Find where the given text appears and provide that cell's center as [X, Y] coordinate. 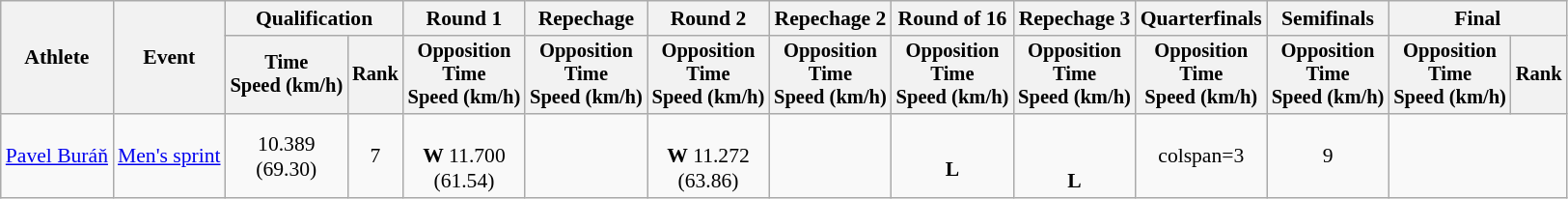
Final [1477, 18]
Men's sprint [170, 156]
10.389(69.30) [288, 156]
Repechage 3 [1075, 18]
Qualification [315, 18]
7 [375, 156]
colspan=3 [1201, 156]
Event [170, 58]
Repechage 2 [830, 18]
Round of 16 [953, 18]
9 [1328, 156]
Quarterfinals [1201, 18]
W 11.700(61.54) [465, 156]
Athlete [57, 58]
Semifinals [1328, 18]
Round 1 [465, 18]
Pavel Buráň [57, 156]
Repechage [587, 18]
Round 2 [708, 18]
W 11.272(63.86) [708, 156]
TimeSpeed (km/h) [288, 75]
